Provide the (x, y) coordinate of the cell's center where the given text is located.  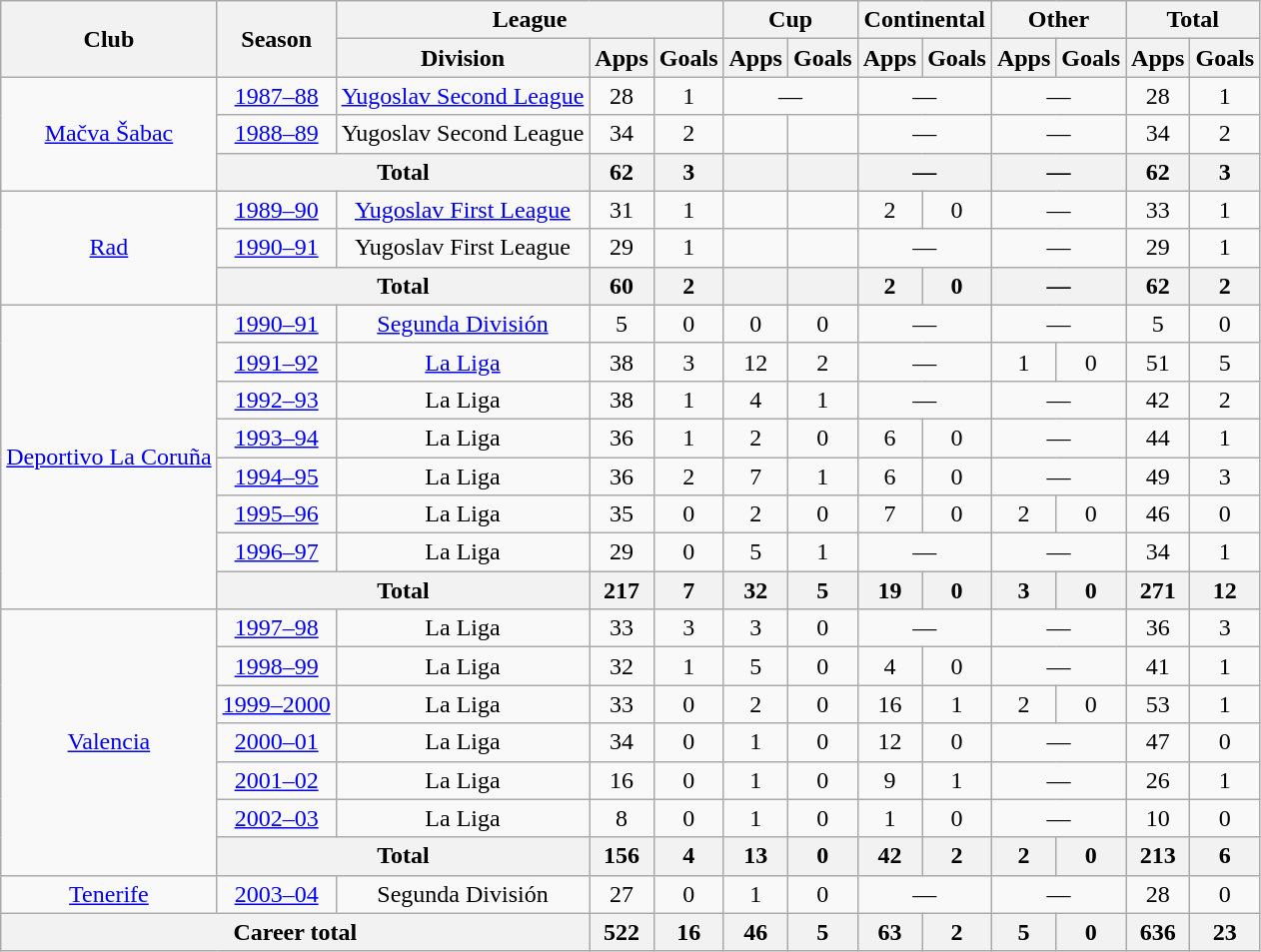
9 (889, 780)
10 (1158, 818)
1989–90 (276, 210)
53 (1158, 704)
51 (1158, 362)
35 (622, 514)
1993–94 (276, 438)
2001–02 (276, 780)
1998–99 (276, 666)
Continental (924, 20)
31 (622, 210)
Career total (296, 932)
2003–04 (276, 894)
Cup (790, 20)
217 (622, 590)
1996–97 (276, 552)
1995–96 (276, 514)
Division (463, 58)
49 (1158, 476)
213 (1158, 856)
1987–88 (276, 96)
522 (622, 932)
Other (1058, 20)
8 (622, 818)
2000–01 (276, 742)
271 (1158, 590)
Club (109, 39)
63 (889, 932)
Tenerife (109, 894)
44 (1158, 438)
Deportivo La Coruña (109, 457)
23 (1225, 932)
Season (276, 39)
Rad (109, 248)
1999–2000 (276, 704)
1992–93 (276, 400)
League (530, 20)
636 (1158, 932)
Valencia (109, 742)
2002–03 (276, 818)
47 (1158, 742)
19 (889, 590)
Mačva Šabac (109, 134)
1988–89 (276, 134)
41 (1158, 666)
156 (622, 856)
27 (622, 894)
60 (622, 286)
1997–98 (276, 628)
1991–92 (276, 362)
26 (1158, 780)
1994–95 (276, 476)
13 (755, 856)
